Extract the [x, y] coordinate from the center of the cell holding the provided text.  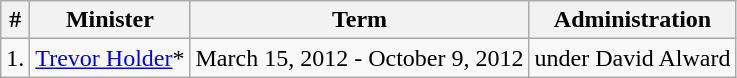
Minister [110, 20]
under David Alward [632, 58]
Term [360, 20]
Administration [632, 20]
Trevor Holder* [110, 58]
March 15, 2012 - October 9, 2012 [360, 58]
# [16, 20]
1. [16, 58]
